From the cell containing the given text, extract its center point as (x, y) coordinate. 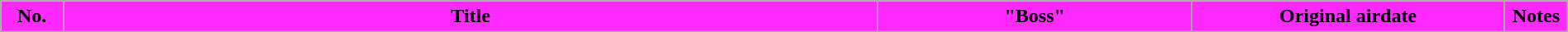
Title (471, 16)
Notes (1536, 16)
"Boss" (1035, 16)
Original airdate (1348, 16)
No. (32, 16)
